For the text-containing cell, return its midpoint in [X, Y] coordinate format. 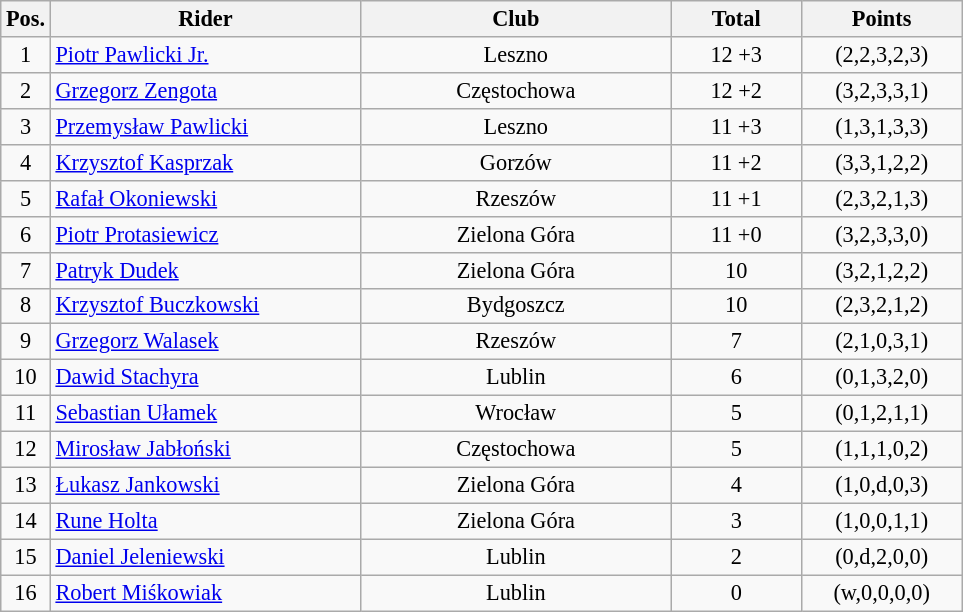
(3,2,1,2,2) [881, 270]
1 [26, 55]
(3,2,3,3,0) [881, 234]
(0,d,2,0,0) [881, 557]
Piotr Pawlicki Jr. [205, 55]
Przemysław Pawlicki [205, 126]
Grzegorz Zengota [205, 90]
Piotr Protasiewicz [205, 234]
Rafał Okoniewski [205, 198]
11 [26, 414]
11 +0 [736, 234]
Robert Miśkowiak [205, 593]
12 [26, 450]
Wrocław [516, 414]
Dawid Stachyra [205, 378]
0 [736, 593]
(2,1,0,3,1) [881, 342]
(0,1,3,2,0) [881, 378]
(1,3,1,3,3) [881, 126]
9 [26, 342]
12 +3 [736, 55]
Patryk Dudek [205, 270]
8 [26, 306]
Grzegorz Walasek [205, 342]
14 [26, 521]
16 [26, 593]
Rider [205, 19]
(2,3,2,1,2) [881, 306]
12 +2 [736, 90]
11 +2 [736, 162]
(0,1,2,1,1) [881, 414]
Sebastian Ułamek [205, 414]
Mirosław Jabłoński [205, 450]
(w,0,0,0,0) [881, 593]
Club [516, 19]
(2,3,2,1,3) [881, 198]
Krzysztof Kasprzak [205, 162]
11 +1 [736, 198]
Łukasz Jankowski [205, 485]
(1,0,d,0,3) [881, 485]
(1,0,0,1,1) [881, 521]
Gorzów [516, 162]
Bydgoszcz [516, 306]
Pos. [26, 19]
13 [26, 485]
Total [736, 19]
(3,3,1,2,2) [881, 162]
Rune Holta [205, 521]
Daniel Jeleniewski [205, 557]
(3,2,3,3,1) [881, 90]
15 [26, 557]
(2,2,3,2,3) [881, 55]
Krzysztof Buczkowski [205, 306]
Points [881, 19]
11 +3 [736, 126]
(1,1,1,0,2) [881, 450]
